Output the (x, y) coordinate of the center of the cell containing the given text.  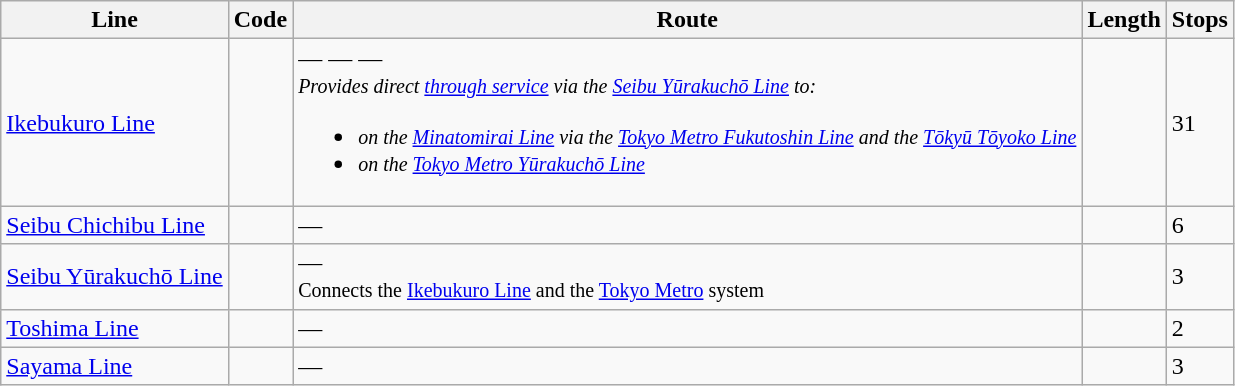
Length (1124, 20)
Stops (1200, 20)
Route (688, 20)
6 (1200, 225)
Toshima Line (114, 328)
— Connects the Ikebukuro Line and the Tokyo Metro system (688, 276)
31 (1200, 122)
Code (260, 20)
2 (1200, 328)
Sayama Line (114, 366)
Seibu Yūrakuchō Line (114, 276)
Seibu Chichibu Line (114, 225)
Line (114, 20)
Ikebukuro Line (114, 122)
